Find where the given text appears and provide that cell's center as (x, y) coordinate. 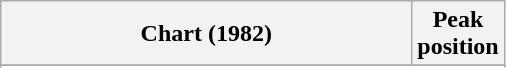
Peakposition (458, 34)
Chart (1982) (206, 34)
